Identify which cell holds the provided text, then report its [x, y] central coordinate. 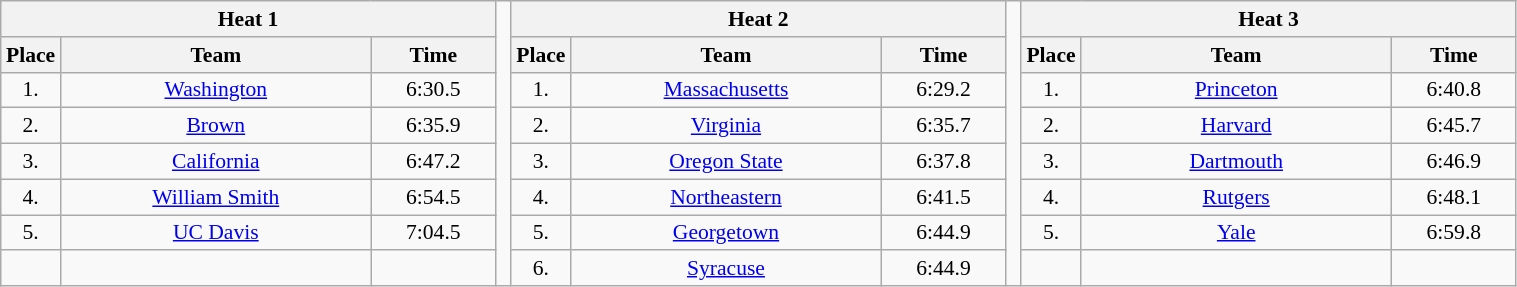
6:59.8 [1454, 233]
Syracuse [726, 269]
Heat 3 [1268, 19]
6:35.7 [943, 126]
Georgetown [726, 233]
6. [541, 269]
Rutgers [1236, 197]
Heat 2 [758, 19]
Massachusetts [726, 90]
William Smith [216, 197]
6:45.7 [1454, 126]
6:46.9 [1454, 162]
6:40.8 [1454, 90]
UC Davis [216, 233]
Dartmouth [1236, 162]
Virginia [726, 126]
6:41.5 [943, 197]
Yale [1236, 233]
7:04.5 [433, 233]
6:54.5 [433, 197]
Heat 1 [248, 19]
6:30.5 [433, 90]
6:47.2 [433, 162]
Brown [216, 126]
6:35.9 [433, 126]
Northeastern [726, 197]
6:48.1 [1454, 197]
Princeton [1236, 90]
California [216, 162]
6:29.2 [943, 90]
Washington [216, 90]
Oregon State [726, 162]
Harvard [1236, 126]
6:37.8 [943, 162]
